Scan for the cell matching the given text and deliver its [x, y] coordinate at center. 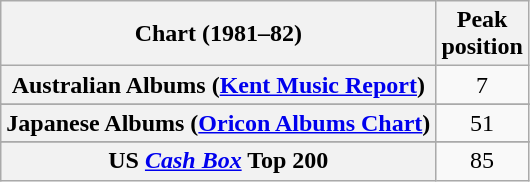
85 [482, 161]
Chart (1981–82) [218, 34]
US Cash Box Top 200 [218, 161]
Japanese Albums (Oricon Albums Chart) [218, 123]
7 [482, 85]
Australian Albums (Kent Music Report) [218, 85]
Peakposition [482, 34]
51 [482, 123]
